Locate the cell with the specified text and output its (X, Y) center coordinate. 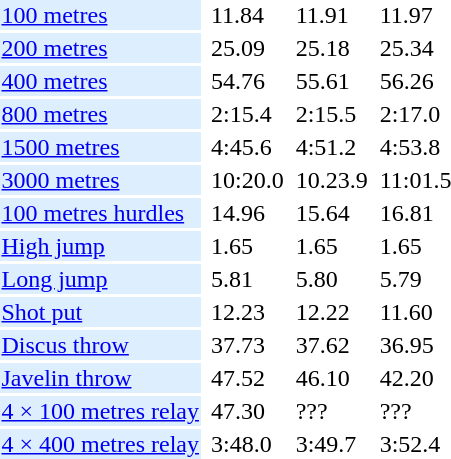
100 metres hurdles (100, 213)
Javelin throw (100, 378)
55.61 (332, 81)
2:15.4 (247, 114)
25.18 (332, 48)
800 metres (100, 114)
Long jump (100, 279)
400 metres (100, 81)
3:49.7 (332, 444)
5.80 (332, 279)
37.62 (332, 345)
12.22 (332, 312)
46.10 (332, 378)
47.30 (247, 411)
11.91 (332, 15)
3:48.0 (247, 444)
10.23.9 (332, 180)
3000 metres (100, 180)
4:51.2 (332, 147)
100 metres (100, 15)
4:45.6 (247, 147)
10:20.0 (247, 180)
47.52 (247, 378)
25.09 (247, 48)
High jump (100, 246)
200 metres (100, 48)
11.84 (247, 15)
4 × 400 metres relay (100, 444)
4 × 100 metres relay (100, 411)
2:15.5 (332, 114)
37.73 (247, 345)
??? (332, 411)
Discus throw (100, 345)
54.76 (247, 81)
5.81 (247, 279)
12.23 (247, 312)
Shot put (100, 312)
15.64 (332, 213)
14.96 (247, 213)
1500 metres (100, 147)
